Extract the [X, Y] coordinate from the center of the cell holding the provided text.  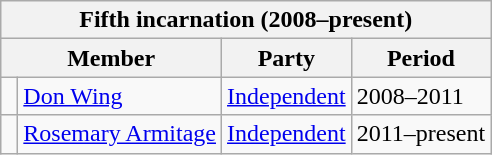
Party [287, 58]
Fifth incarnation (2008–present) [246, 20]
Don Wing [120, 96]
2008–2011 [420, 96]
Period [420, 58]
Member [112, 58]
Rosemary Armitage [120, 134]
2011–present [420, 134]
